Extract the (X, Y) coordinate from the center of the cell holding the provided text.  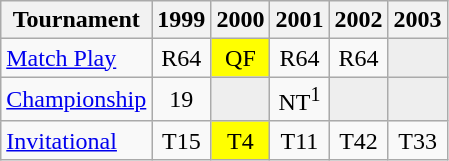
1999 (182, 20)
2000 (240, 20)
2003 (418, 20)
T33 (418, 140)
Invitational (76, 140)
Tournament (76, 20)
2002 (358, 20)
T11 (300, 140)
NT1 (300, 100)
T4 (240, 140)
2001 (300, 20)
T15 (182, 140)
T42 (358, 140)
19 (182, 100)
QF (240, 58)
Match Play (76, 58)
Championship (76, 100)
